Search for the cell housing the specified text and yield its [x, y] center coordinate. 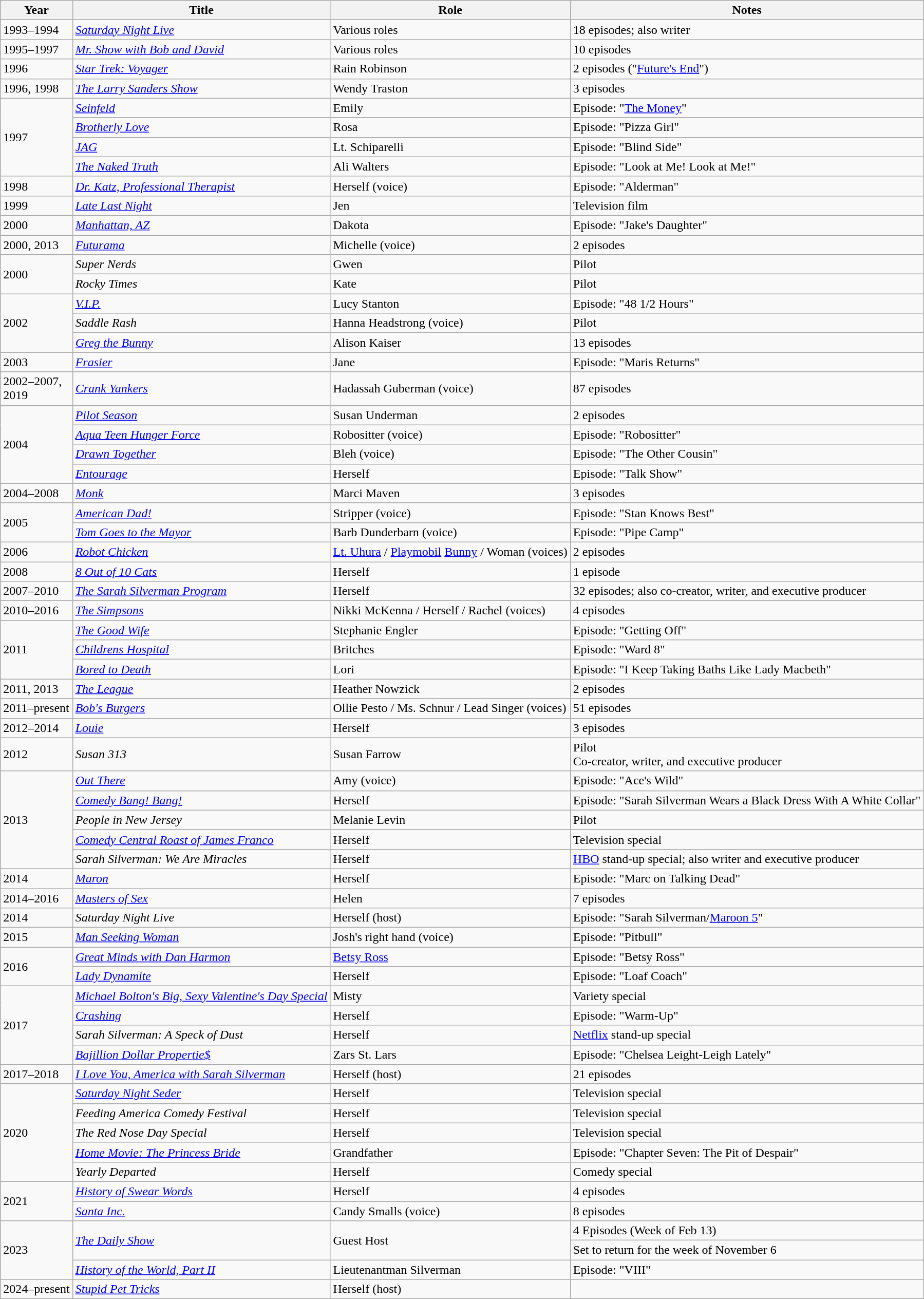
Zars St. Lars [450, 1055]
Episode: "Loaf Coach" [747, 976]
Saturday Night Seder [201, 1094]
2016 [36, 967]
Manhattan, AZ [201, 225]
Monk [201, 493]
Episode: "Jake's Daughter" [747, 225]
2014–2016 [36, 898]
2004 [36, 444]
Super Nerds [201, 265]
Feeding America Comedy Festival [201, 1113]
Helen [450, 898]
Melanie Levin [450, 820]
2011, 2013 [36, 689]
Lt. Schiparelli [450, 147]
Episode: "Sarah Silverman Wears a Black Dress With A White Collar" [747, 800]
Crank Yankers [201, 388]
Episode: "Pitbull" [747, 937]
Susan 313 [201, 754]
Comedy Bang! Bang! [201, 800]
Frasier [201, 362]
1996 [36, 69]
Hadassah Guberman (voice) [450, 388]
Stephanie Engler [450, 630]
Episode: "The Other Cousin" [747, 454]
Ali Walters [450, 166]
Bleh (voice) [450, 454]
Episode: "Talk Show" [747, 474]
HBO stand-up special; also writer and executive producer [747, 859]
Title [201, 10]
Tom Goes to the Mayor [201, 532]
Episode: "Maris Returns" [747, 362]
Saddle Rash [201, 323]
2011 [36, 650]
21 episodes [747, 1074]
Santa Inc. [201, 1211]
Kate [450, 284]
Sarah Silverman: We Are Miracles [201, 859]
Lieutenantman Silverman [450, 1270]
2010–2016 [36, 611]
Episode: "Sarah Silverman/Maroon 5" [747, 918]
10 episodes [747, 49]
Netflix stand-up special [747, 1035]
2015 [36, 937]
The League [201, 689]
Episode: "48 1/2 Hours" [747, 304]
Greg the Bunny [201, 343]
The Larry Sanders Show [201, 88]
Great Minds with Dan Harmon [201, 957]
Maron [201, 878]
2003 [36, 362]
1998 [36, 186]
Candy Smalls (voice) [450, 1211]
2024–present [36, 1289]
Notes [747, 10]
Bajillion Dollar Propertie$ [201, 1055]
Futurama [201, 245]
18 episodes; also writer [747, 30]
1 episode [747, 572]
Set to return for the week of November 6 [747, 1250]
Pilot Season [201, 415]
Emily [450, 108]
Rocky Times [201, 284]
Episode: "Getting Off" [747, 630]
Mr. Show with Bob and David [201, 49]
The Daily Show [201, 1240]
Hanna Headstrong (voice) [450, 323]
Out There [201, 781]
7 episodes [747, 898]
Comedy Central Roast of James Franco [201, 839]
Barb Dunderbarn (voice) [450, 532]
History of the World, Part II [201, 1270]
Home Movie: The Princess Bride [201, 1152]
Drawn Together [201, 454]
Lucy Stanton [450, 304]
2007–2010 [36, 591]
Childrens Hospital [201, 650]
Jane [450, 362]
Episode: "Pizza Girl" [747, 127]
American Dad! [201, 513]
Dakota [450, 225]
JAG [201, 147]
Nikki McKenna / Herself / Rachel (voices) [450, 611]
Episode: "Chapter Seven: The Pit of Despair" [747, 1152]
2017 [36, 1025]
Grandfather [450, 1152]
Stripper (voice) [450, 513]
Year [36, 10]
Susan Underman [450, 415]
Guest Host [450, 1240]
Gwen [450, 265]
Episode: "Chelsea Leight-Leigh Lately" [747, 1055]
51 episodes [747, 708]
2013 [36, 820]
Sarah Silverman: A Speck of Dust [201, 1035]
Bob's Burgers [201, 708]
2020 [36, 1133]
Lori [450, 669]
Entourage [201, 474]
Rain Robinson [450, 69]
2012–2014 [36, 728]
People in New Jersey [201, 820]
2002 [36, 323]
The Naked Truth [201, 166]
Episode: "Ace's Wild" [747, 781]
Josh's right hand (voice) [450, 937]
The Red Nose Day Special [201, 1133]
Variety special [747, 996]
Brotherly Love [201, 127]
8 episodes [747, 1211]
I Love You, America with Sarah Silverman [201, 1074]
Stupid Pet Tricks [201, 1289]
Episode: "Marc on Talking Dead" [747, 878]
2021 [36, 1201]
Michael Bolton's Big, Sexy Valentine's Day Special [201, 996]
8 Out of 10 Cats [201, 572]
1995–1997 [36, 49]
Episode: "The Money" [747, 108]
Lt. Uhura / Playmobil Bunny / Woman (voices) [450, 552]
2000, 2013 [36, 245]
Dr. Katz, Professional Therapist [201, 186]
Episode: "VIII" [747, 1270]
The Sarah Silverman Program [201, 591]
2 episodes ("Future's End") [747, 69]
Crashing [201, 1015]
Television film [747, 205]
Lady Dynamite [201, 976]
Michelle (voice) [450, 245]
Comedy special [747, 1172]
4 Episodes (Week of Feb 13) [747, 1231]
Yearly Departed [201, 1172]
The Good Wife [201, 630]
Episode: "Warm-Up" [747, 1015]
Masters of Sex [201, 898]
Robot Chicken [201, 552]
Man Seeking Woman [201, 937]
1997 [36, 137]
1993–1994 [36, 30]
Episode: "Stan Knows Best" [747, 513]
Jen [450, 205]
Episode: "I Keep Taking Baths Like Lady Macbeth" [747, 669]
Britches [450, 650]
87 episodes [747, 388]
2011–present [36, 708]
Alison Kaiser [450, 343]
Role [450, 10]
Wendy Traston [450, 88]
Betsy Ross [450, 957]
2005 [36, 522]
Episode: "Ward 8" [747, 650]
2008 [36, 572]
PilotCo-creator, writer, and executive producer [747, 754]
Bored to Death [201, 669]
32 episodes; also co-creator, writer, and executive producer [747, 591]
Aqua Teen Hunger Force [201, 435]
2006 [36, 552]
2004–2008 [36, 493]
History of Swear Words [201, 1191]
2023 [36, 1250]
V.I.P. [201, 304]
13 episodes [747, 343]
1996, 1998 [36, 88]
Herself (voice) [450, 186]
Episode: "Alderman" [747, 186]
Amy (voice) [450, 781]
2012 [36, 754]
Marci Maven [450, 493]
The Simpsons [201, 611]
Heather Nowzick [450, 689]
Episode: "Pipe Camp" [747, 532]
Episode: "Betsy Ross" [747, 957]
Robositter (voice) [450, 435]
Rosa [450, 127]
Late Last Night [201, 205]
1999 [36, 205]
Episode: "Look at Me! Look at Me!" [747, 166]
Episode: "Robositter" [747, 435]
2017–2018 [36, 1074]
2002–2007,2019 [36, 388]
Susan Farrow [450, 754]
Seinfeld [201, 108]
Episode: "Blind Side" [747, 147]
Star Trek: Voyager [201, 69]
Misty [450, 996]
Ollie Pesto / Ms. Schnur / Lead Singer (voices) [450, 708]
Louie [201, 728]
